From the cell containing the given text, extract its center point as [X, Y] coordinate. 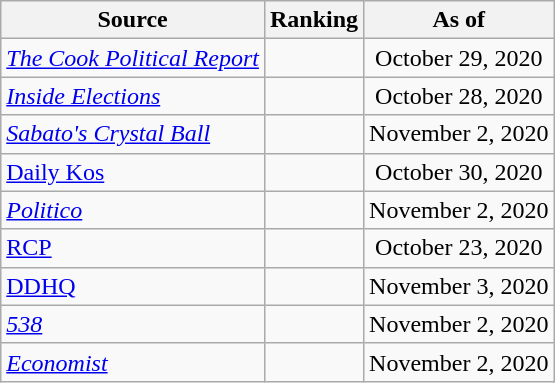
As of [459, 20]
RCP [133, 248]
The Cook Political Report [133, 58]
Inside Elections [133, 96]
November 3, 2020 [459, 286]
Ranking [314, 20]
October 28, 2020 [459, 96]
Daily Kos [133, 172]
Sabato's Crystal Ball [133, 134]
Politico [133, 210]
DDHQ [133, 286]
October 29, 2020 [459, 58]
October 30, 2020 [459, 172]
Source [133, 20]
538 [133, 324]
Economist [133, 362]
October 23, 2020 [459, 248]
